Capture the cell that displays the provided text and extract its (X, Y) central coordinate. 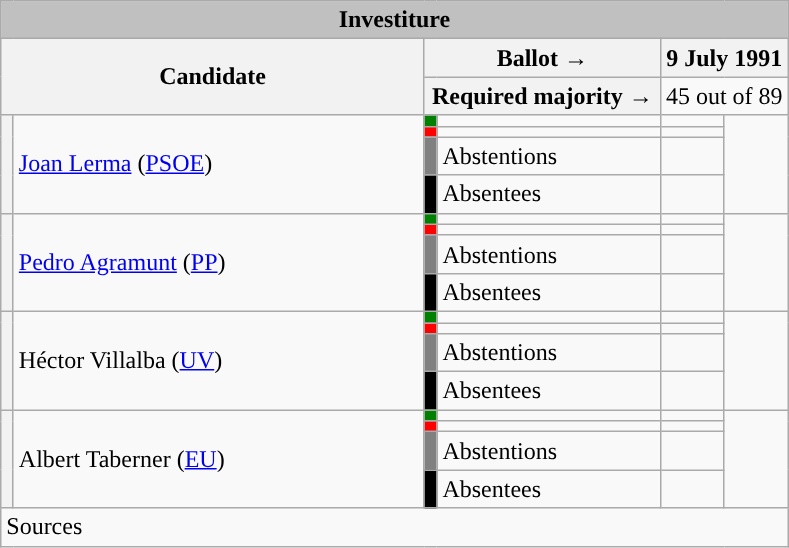
Candidate (213, 77)
Investiture (394, 20)
Ballot → (542, 58)
Joan Lerma (PSOE) (218, 164)
Héctor Villalba (UV) (218, 360)
Albert Taberner (EU) (218, 459)
45 out of 89 (724, 96)
Required majority → (542, 96)
Sources (394, 527)
Pedro Agramunt (PP) (218, 262)
9 July 1991 (724, 58)
